From the cell containing the given text, extract its center point as (x, y) coordinate. 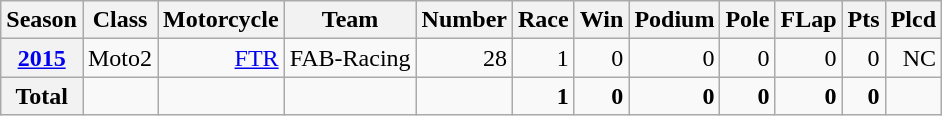
Class (120, 20)
Number (464, 20)
FTR (222, 58)
Total (42, 96)
Moto2 (120, 58)
Win (602, 20)
Plcd (913, 20)
2015 (42, 58)
NC (913, 58)
28 (464, 58)
Motorcycle (222, 20)
FLap (808, 20)
Team (350, 20)
Race (543, 20)
Season (42, 20)
Pts (864, 20)
FAB-Racing (350, 58)
Pole (748, 20)
Podium (674, 20)
